Capture the cell that displays the provided text and extract its (x, y) central coordinate. 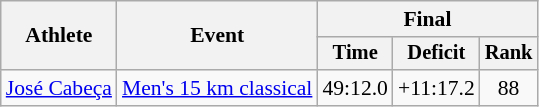
Event (217, 36)
Men's 15 km classical (217, 88)
49:12.0 (354, 88)
José Cabeça (59, 88)
Deficit (436, 54)
88 (509, 88)
Time (354, 54)
Athlete (59, 36)
Final (427, 19)
+11:17.2 (436, 88)
Rank (509, 54)
